Search for the cell housing the specified text and yield its [x, y] center coordinate. 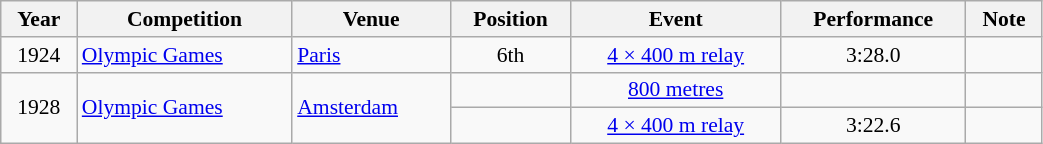
Position [510, 19]
Event [676, 19]
3:28.0 [874, 55]
1924 [39, 55]
Performance [874, 19]
Note [1004, 19]
Year [39, 19]
Amsterdam [371, 108]
Paris [371, 55]
6th [510, 55]
800 metres [676, 90]
Competition [184, 19]
1928 [39, 108]
Venue [371, 19]
3:22.6 [874, 126]
